Return (x, y) of the center of cell containing provided text 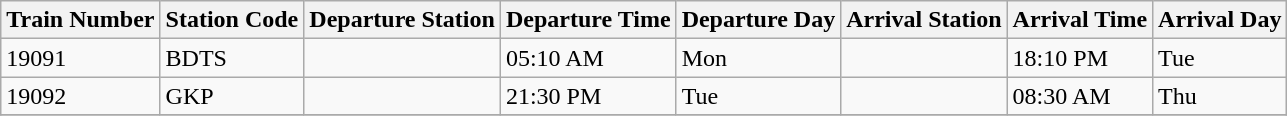
19091 (80, 58)
Departure Day (758, 20)
Mon (758, 58)
Arrival Station (924, 20)
Arrival Time (1080, 20)
08:30 AM (1080, 96)
Train Number (80, 20)
19092 (80, 96)
Station Code (232, 20)
Thu (1220, 96)
18:10 PM (1080, 58)
Departure Station (402, 20)
BDTS (232, 58)
Departure Time (588, 20)
Arrival Day (1220, 20)
GKP (232, 96)
05:10 AM (588, 58)
21:30 PM (588, 96)
